Search for the cell housing the specified text and yield its [x, y] center coordinate. 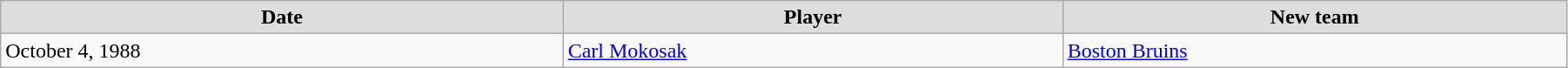
Player [813, 17]
Boston Bruins [1314, 51]
Date [282, 17]
Carl Mokosak [813, 51]
New team [1314, 17]
October 4, 1988 [282, 51]
